Search for the cell housing the specified text and yield its [X, Y] center coordinate. 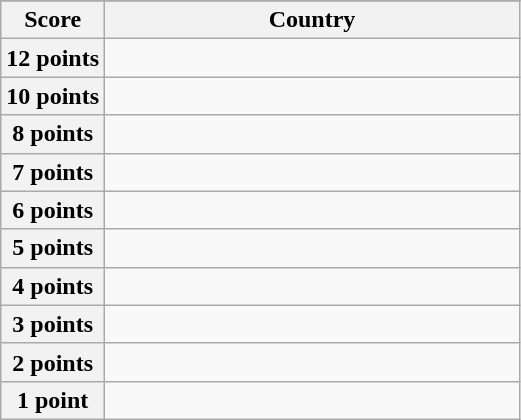
8 points [53, 134]
1 point [53, 400]
Country [312, 20]
3 points [53, 324]
10 points [53, 96]
2 points [53, 362]
12 points [53, 58]
4 points [53, 286]
5 points [53, 248]
Score [53, 20]
6 points [53, 210]
7 points [53, 172]
